Identify which cell holds the provided text, then report its (X, Y) central coordinate. 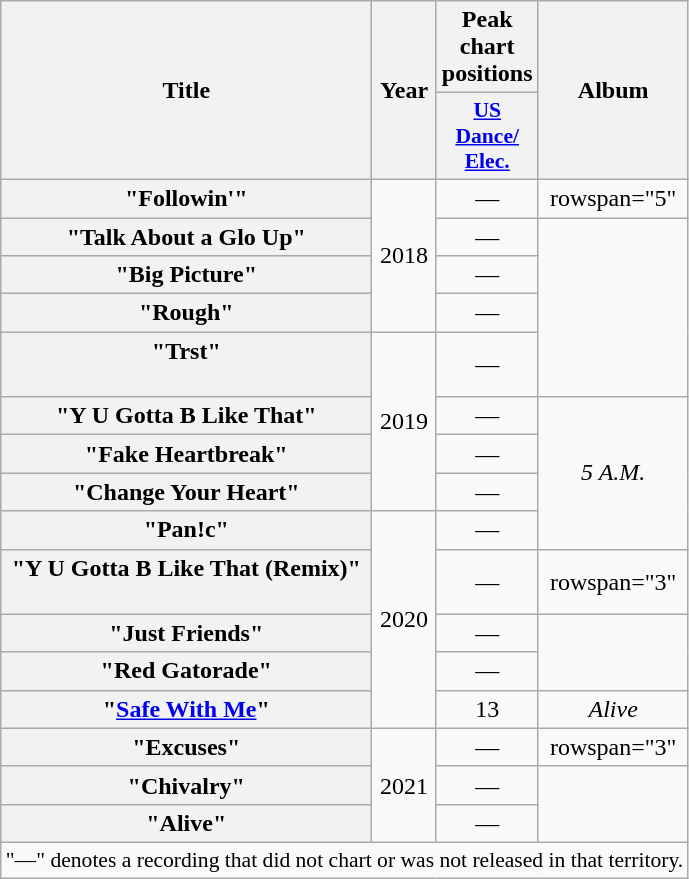
"Y U Gotta B Like That" (186, 416)
"Big Picture" (186, 275)
"Followin'" (186, 198)
"Fake Heartbreak" (186, 454)
Album (613, 90)
2020 (404, 620)
"Talk About a Glo Up" (186, 237)
"Pan!c" (186, 530)
2018 (404, 255)
"Red Gatorade" (186, 671)
"Safe With Me" (186, 709)
"Trst" (186, 364)
Title (186, 90)
5 A.M. (613, 473)
"Excuses" (186, 747)
Peak chart positions (487, 47)
2021 (404, 785)
13 (487, 709)
rowspan="5" (613, 198)
"—" denotes a recording that did not chart or was not released in that territory. (345, 860)
USDance/Elec. (487, 136)
Alive (613, 709)
"Y U Gotta B Like That (Remix)" (186, 582)
"Chivalry" (186, 785)
2019 (404, 422)
"Rough" (186, 313)
"Change Your Heart" (186, 492)
"Just Friends" (186, 633)
Year (404, 90)
"Alive" (186, 823)
